Provide the (x, y) coordinate of the cell's center where the given text is located.  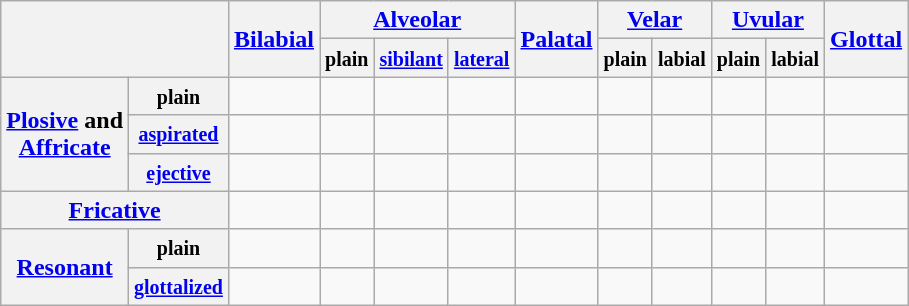
Glottal (866, 39)
glottalized (179, 286)
Uvular (768, 20)
Plosive andAffricate (65, 134)
sibilant (411, 58)
Bilabial (274, 39)
Velar (654, 20)
ejective (179, 172)
Fricative (115, 210)
Alveolar (418, 20)
Palatal (556, 39)
Resonant (65, 267)
lateral (482, 58)
aspirated (179, 134)
